Extract the (x, y) coordinate from the center of the cell holding the provided text.  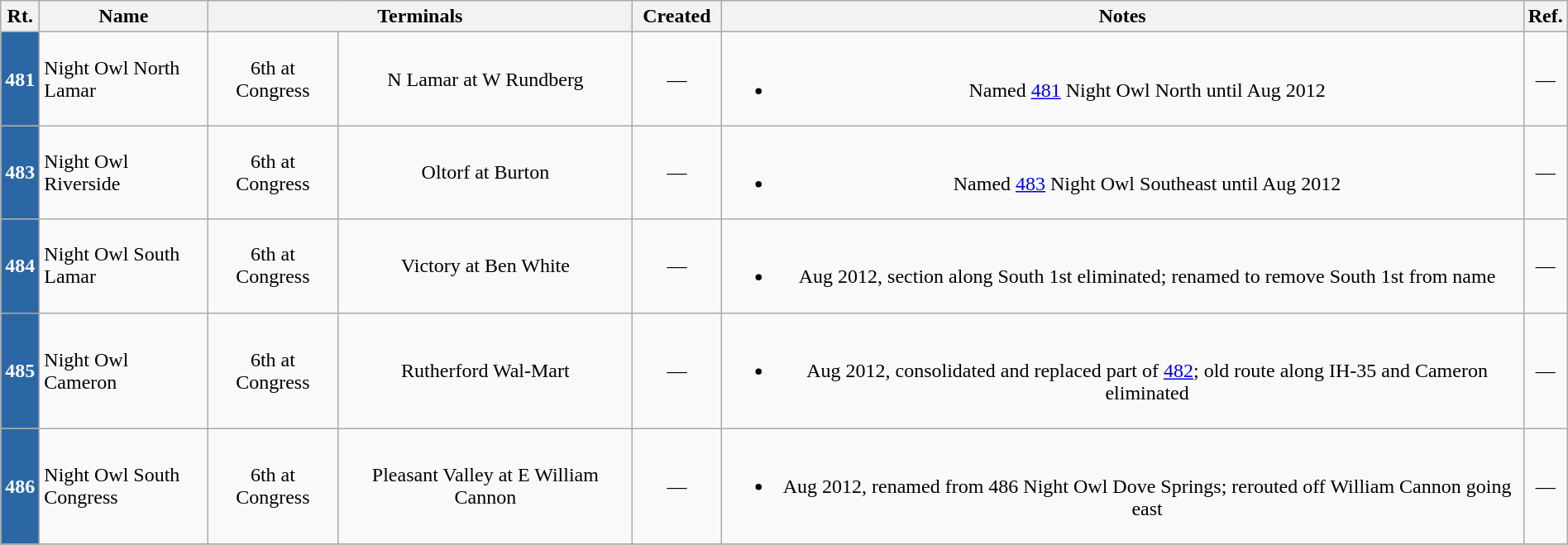
481 (20, 79)
Ref. (1545, 17)
Night Owl North Lamar (124, 79)
N Lamar at W Rundberg (485, 79)
Named 483 Night Owl Southeast until Aug 2012 (1122, 172)
Aug 2012, consolidated and replaced part of 482; old route along IH-35 and Cameron eliminated (1122, 371)
Notes (1122, 17)
Night Owl Cameron (124, 371)
Pleasant Valley at E William Cannon (485, 486)
Oltorf at Burton (485, 172)
Named 481 Night Owl North until Aug 2012 (1122, 79)
Night Owl South Congress (124, 486)
Rutherford Wal-Mart (485, 371)
486 (20, 486)
Aug 2012, renamed from 486 Night Owl Dove Springs; rerouted off William Cannon going east (1122, 486)
483 (20, 172)
Aug 2012, section along South 1st eliminated; renamed to remove South 1st from name (1122, 266)
Night Owl Riverside (124, 172)
Victory at Ben White (485, 266)
485 (20, 371)
Night Owl South Lamar (124, 266)
Name (124, 17)
484 (20, 266)
Rt. (20, 17)
Terminals (420, 17)
Created (676, 17)
